Determine the (X, Y) coordinate at the center of the cell enclosing the given text.  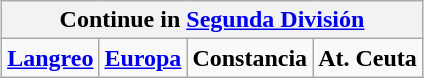
Continue in Segunda División (212, 20)
At. Ceuta (368, 58)
Constancia (250, 58)
Langreo (50, 58)
Europa (143, 58)
